Provide the (X, Y) coordinate of the cell's center where the given text is located.  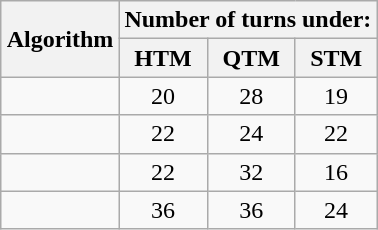
16 (336, 172)
HTM (163, 58)
32 (251, 172)
20 (163, 96)
Algorithm (60, 39)
Number of turns under: (248, 20)
QTM (251, 58)
STM (336, 58)
19 (336, 96)
28 (251, 96)
